Return (X, Y) of the center of cell containing provided text 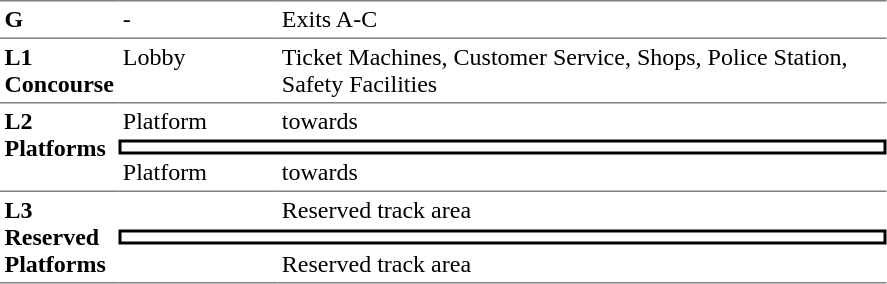
Ticket Machines, Customer Service, Shops, Police Station, Safety Facilities (582, 71)
Exits A-C (582, 19)
Lobby (198, 71)
L2Platforms (59, 148)
L1Concourse (59, 71)
- (198, 19)
L3Reserved Platforms (59, 238)
G (59, 19)
